Pinpoint the cell where the given text exists, returning its [X, Y] midpoint coordinate. 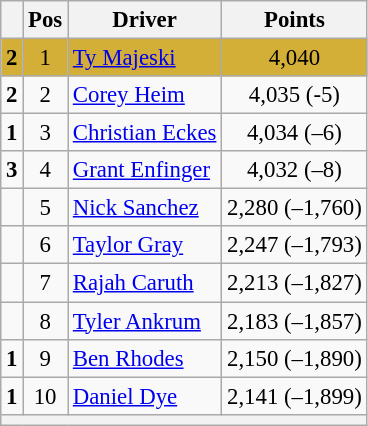
Grant Enfinger [145, 170]
Taylor Gray [145, 245]
Rajah Caruth [145, 283]
10 [46, 396]
4,032 (–8) [294, 170]
Pos [46, 20]
7 [46, 283]
2,150 (–1,890) [294, 358]
4,034 (–6) [294, 133]
9 [46, 358]
2,213 (–1,827) [294, 283]
Daniel Dye [145, 396]
2,247 (–1,793) [294, 245]
Points [294, 20]
2,183 (–1,857) [294, 321]
2,280 (–1,760) [294, 208]
4,040 [294, 58]
4 [46, 170]
8 [46, 321]
Christian Eckes [145, 133]
Ty Majeski [145, 58]
6 [46, 245]
Tyler Ankrum [145, 321]
4,035 (-5) [294, 95]
Corey Heim [145, 95]
Driver [145, 20]
Nick Sanchez [145, 208]
2,141 (–1,899) [294, 396]
Ben Rhodes [145, 358]
5 [46, 208]
